Pinpoint the cell where the given text exists, returning its (X, Y) midpoint coordinate. 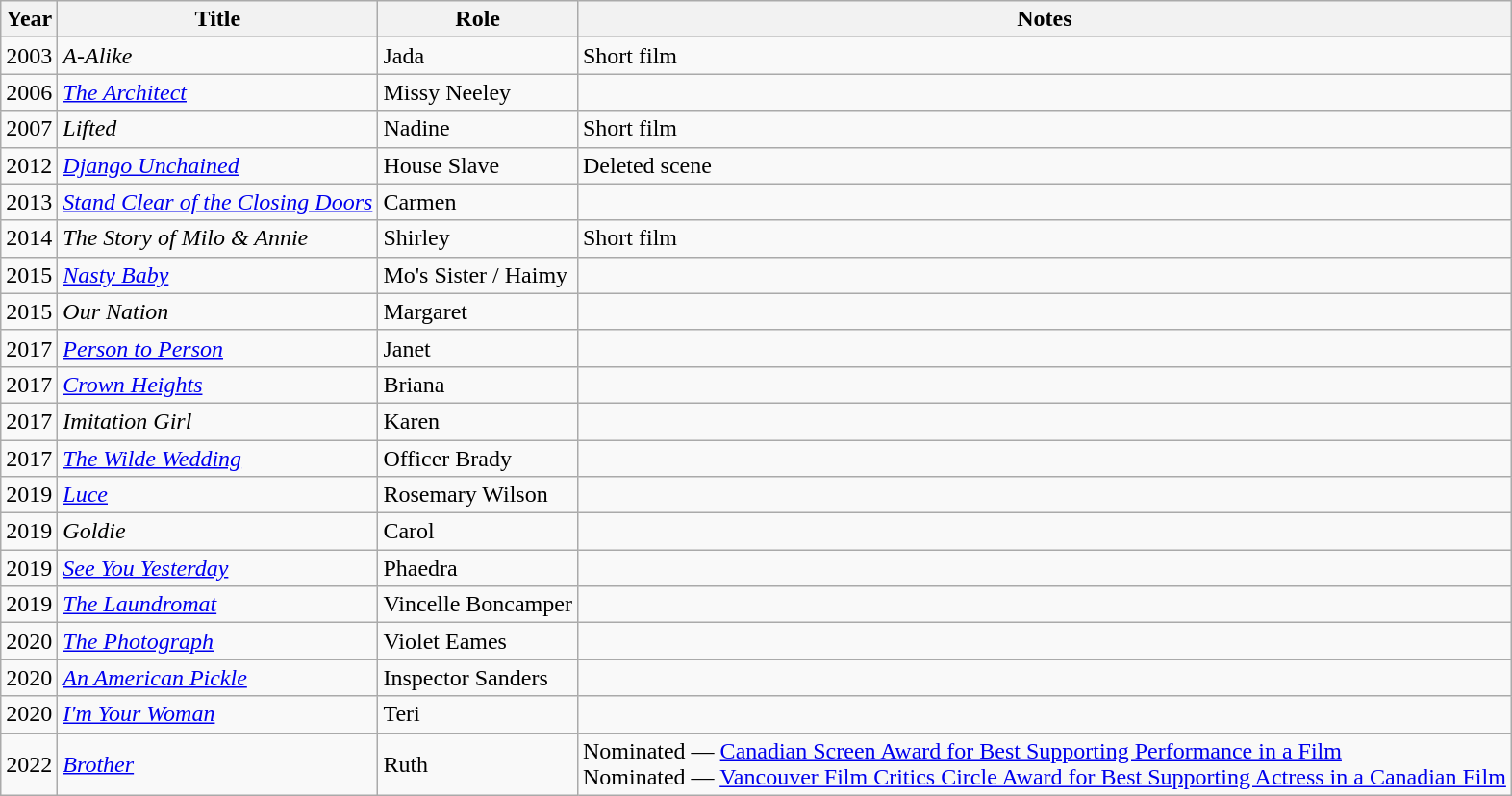
The Laundromat (217, 605)
Rosemary Wilson (478, 495)
Briana (478, 385)
2007 (29, 129)
2012 (29, 165)
Phaedra (478, 568)
2003 (29, 56)
Brother (217, 763)
Margaret (478, 311)
Mo's Sister / Haimy (478, 275)
Title (217, 19)
Officer Brady (478, 459)
Deleted scene (1045, 165)
2013 (29, 202)
Jada (478, 56)
The Photograph (217, 641)
Teri (478, 714)
Carol (478, 532)
A-Alike (217, 56)
Karen (478, 421)
2022 (29, 763)
Crown Heights (217, 385)
Missy Neeley (478, 92)
Ruth (478, 763)
Notes (1045, 19)
Luce (217, 495)
Role (478, 19)
Lifted (217, 129)
Carmen (478, 202)
Violet Eames (478, 641)
Goldie (217, 532)
Person to Person (217, 348)
Year (29, 19)
The Wilde Wedding (217, 459)
The Story of Milo & Annie (217, 238)
House Slave (478, 165)
The Architect (217, 92)
Django Unchained (217, 165)
See You Yesterday (217, 568)
Nadine (478, 129)
Stand Clear of the Closing Doors (217, 202)
Nasty Baby (217, 275)
Imitation Girl (217, 421)
I'm Your Woman (217, 714)
Inspector Sanders (478, 678)
Vincelle Boncamper (478, 605)
Shirley (478, 238)
2014 (29, 238)
An American Pickle (217, 678)
Janet (478, 348)
2006 (29, 92)
Our Nation (217, 311)
